Locate the cell with the specified text and output its (x, y) center coordinate. 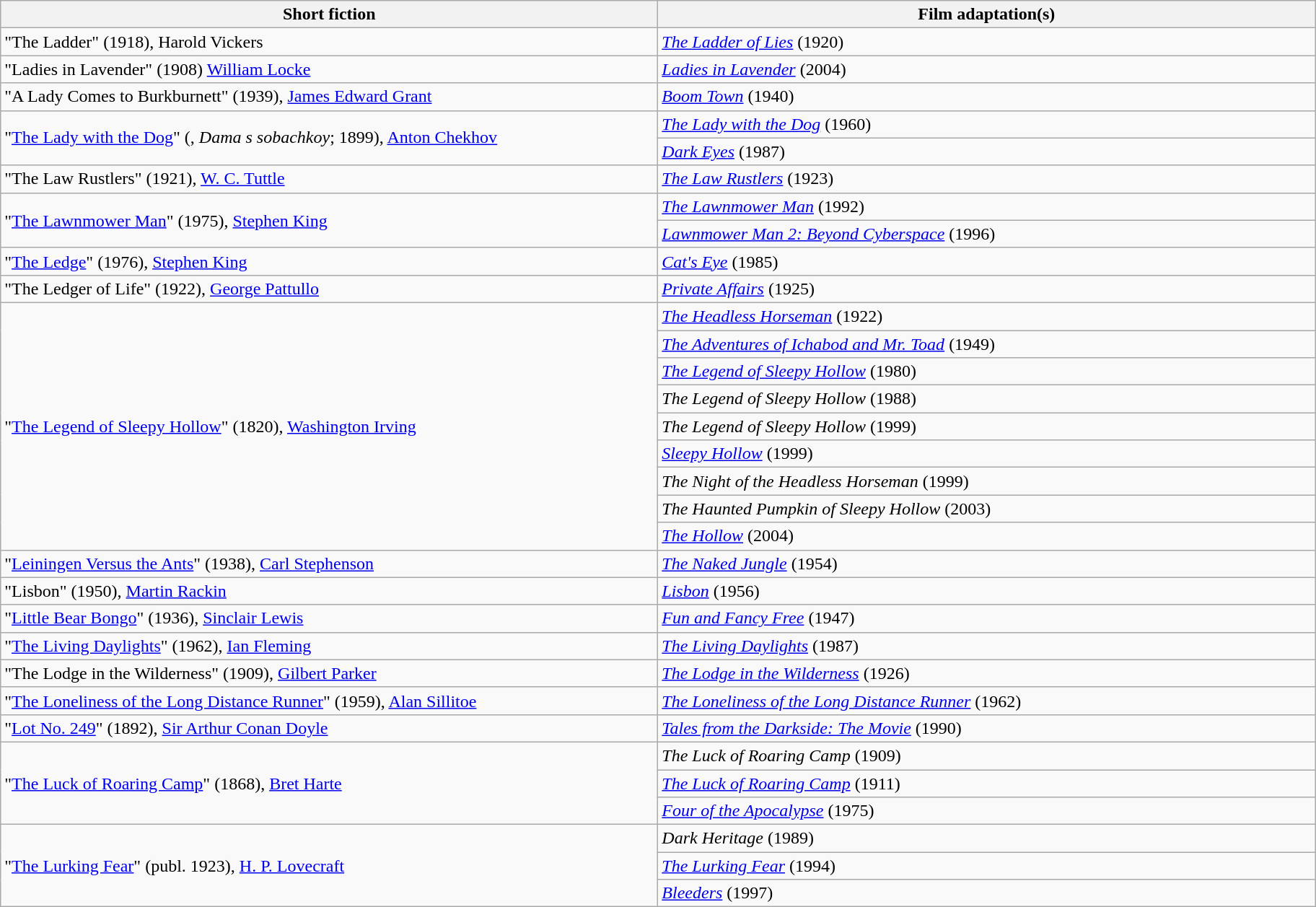
"Leiningen Versus the Ants" (1938), Carl Stephenson (329, 564)
"The Loneliness of the Long Distance Runner" (1959), Alan Sillitoe (329, 701)
Boom Town (1940) (987, 97)
Dark Eyes (1987) (987, 152)
The Headless Horseman (1922) (987, 316)
"The Living Daylights" (1962), Ian Fleming (329, 646)
Cat's Eye (1985) (987, 261)
Tales from the Darkside: The Movie (1990) (987, 728)
"Lisbon" (1950), Martin Rackin (329, 591)
"Little Bear Bongo" (1936), Sinclair Lewis (329, 618)
"The Legend of Sleepy Hollow" (1820), Washington Irving (329, 426)
The Ladder of Lies (1920) (987, 42)
The Haunted Pumpkin of Sleepy Hollow (2003) (987, 509)
"The Law Rustlers" (1921), W. C. Tuttle (329, 179)
"Ladies in Lavender" (1908) William Locke (329, 69)
Lawnmower Man 2: Beyond Cyberspace (1996) (987, 234)
The Naked Jungle (1954) (987, 564)
The Living Daylights (1987) (987, 646)
The Lurking Fear (1994) (987, 866)
"The Ledge" (1976), Stephen King (329, 261)
The Night of the Headless Horseman (1999) (987, 481)
The Legend of Sleepy Hollow (1988) (987, 399)
Four of the Apocalypse (1975) (987, 811)
Ladies in Lavender (2004) (987, 69)
Fun and Fancy Free (1947) (987, 618)
The Lawnmower Man (1992) (987, 206)
Lisbon (1956) (987, 591)
The Luck of Roaring Camp (1909) (987, 755)
Short fiction (329, 14)
Dark Heritage (1989) (987, 838)
"The Lady with the Dog" (, Dama s sobachkoy; 1899), Anton Chekhov (329, 138)
Sleepy Hollow (1999) (987, 454)
The Luck of Roaring Camp (1911) (987, 783)
"The Ladder" (1918), Harold Vickers (329, 42)
"The Luck of Roaring Camp" (1868), Bret Harte (329, 783)
The Hollow (2004) (987, 536)
The Adventures of Ichabod and Mr. Toad (1949) (987, 344)
"The Ledger of Life" (1922), George Pattullo (329, 289)
"Lot No. 249" (1892), Sir Arthur Conan Doyle (329, 728)
"The Lurking Fear" (publ. 1923), H. P. Lovecraft (329, 866)
"The Lodge in the Wilderness" (1909), Gilbert Parker (329, 673)
Film adaptation(s) (987, 14)
The Loneliness of the Long Distance Runner (1962) (987, 701)
The Legend of Sleepy Hollow (1999) (987, 426)
The Lodge in the Wilderness (1926) (987, 673)
"The Lawnmower Man" (1975), Stephen King (329, 220)
"A Lady Comes to Burkburnett" (1939), James Edward Grant (329, 97)
The Lady with the Dog (1960) (987, 124)
Bleeders (1997) (987, 893)
Private Affairs (1925) (987, 289)
The Legend of Sleepy Hollow (1980) (987, 372)
The Law Rustlers (1923) (987, 179)
